Capture the cell that displays the provided text and extract its (X, Y) central coordinate. 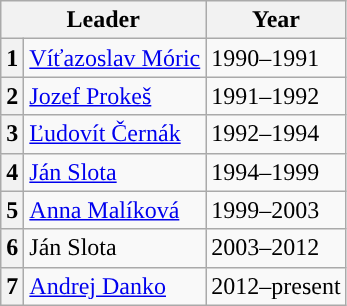
7 (12, 286)
1999–2003 (276, 210)
Year (276, 20)
Leader (104, 20)
1994–1999 (276, 172)
2 (12, 96)
Víťazoslav Móric (115, 58)
1992–1994 (276, 134)
Ľudovít Černák (115, 134)
Anna Malíková (115, 210)
2003–2012 (276, 248)
Jozef Prokeš (115, 96)
5 (12, 210)
2012–present (276, 286)
1991–1992 (276, 96)
4 (12, 172)
6 (12, 248)
3 (12, 134)
Andrej Danko (115, 286)
1 (12, 58)
1990–1991 (276, 58)
